Capture the cell that displays the provided text and extract its [x, y] central coordinate. 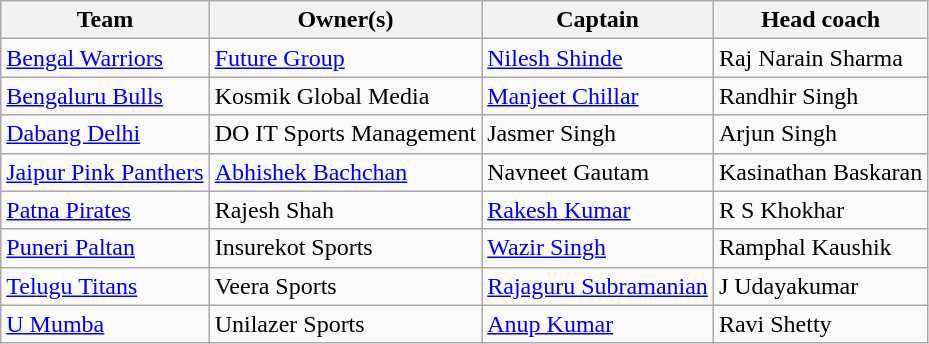
Bengaluru Bulls [105, 96]
Team [105, 20]
Puneri Paltan [105, 248]
Jasmer Singh [598, 134]
DO IT Sports Management [346, 134]
Patna Pirates [105, 210]
Future Group [346, 58]
Telugu Titans [105, 286]
Dabang Delhi [105, 134]
Kasinathan Baskaran [820, 172]
Captain [598, 20]
Ramphal Kaushik [820, 248]
Wazir Singh [598, 248]
R S Khokhar [820, 210]
Raj Narain Sharma [820, 58]
Ravi Shetty [820, 324]
Abhishek Bachchan [346, 172]
Rajaguru Subramanian [598, 286]
Unilazer Sports [346, 324]
Owner(s) [346, 20]
Head coach [820, 20]
Kosmik Global Media [346, 96]
Randhir Singh [820, 96]
U Mumba [105, 324]
Bengal Warriors [105, 58]
Manjeet Chillar [598, 96]
Jaipur Pink Panthers [105, 172]
Navneet Gautam [598, 172]
Nilesh Shinde [598, 58]
Arjun Singh [820, 134]
J Udayakumar [820, 286]
Veera Sports [346, 286]
Rakesh Kumar [598, 210]
Rajesh Shah [346, 210]
Anup Kumar [598, 324]
Insurekot Sports [346, 248]
